Return the [X, Y] coordinate for the center point of the cell that contains the specified text.  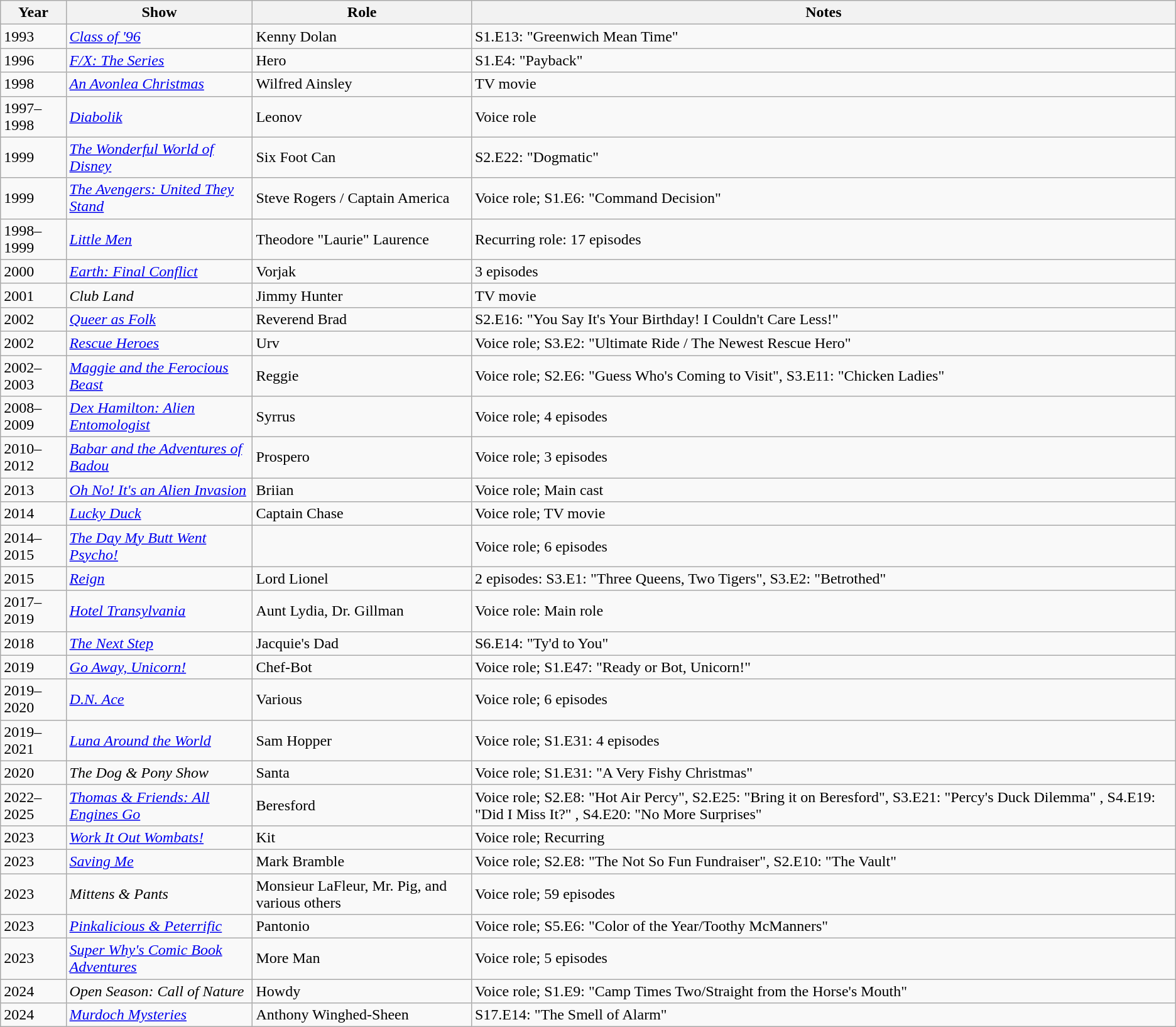
1997–1998 [33, 117]
Voice role; 3 episodes [823, 457]
2018 [33, 643]
Voice role; 4 episodes [823, 417]
Jacquie's Dad [362, 643]
Murdoch Mysteries [160, 1015]
Notes [823, 13]
Club Land [160, 295]
2020 [33, 773]
Sam Hopper [362, 740]
Reverend Brad [362, 319]
1998–1999 [33, 239]
Voice role; 59 episodes [823, 893]
Theodore "Laurie" Laurence [362, 239]
Babar and the Adventures of Badou [160, 457]
Howdy [362, 991]
2014–2015 [33, 546]
2022–2025 [33, 805]
Beresford [362, 805]
Lord Lionel [362, 579]
Open Season: Call of Nature [160, 991]
F/X: The Series [160, 60]
Lucky Duck [160, 514]
2019–2021 [33, 740]
Earth: Final Conflict [160, 271]
S6.E14: "Ty'd to You" [823, 643]
Syrrus [362, 417]
Diabolik [160, 117]
S1.E4: "Payback" [823, 60]
Wilfred Ainsley [362, 84]
2010–2012 [33, 457]
Voice role; Recurring [823, 837]
Voice role [823, 117]
An Avonlea Christmas [160, 84]
2008–2009 [33, 417]
Voice role; Main cast [823, 490]
Briian [362, 490]
Hotel Transylvania [160, 611]
Chef-Bot [362, 667]
Prospero [362, 457]
Aunt Lydia, Dr. Gillman [362, 611]
Voice role; S1.E31: "A Very Fishy Christmas" [823, 773]
Leonov [362, 117]
Captain Chase [362, 514]
2013 [33, 490]
2015 [33, 579]
Super Why's Comic Book Adventures [160, 959]
Voice role; S3.E2: "Ultimate Ride / The Newest Rescue Hero" [823, 343]
1993 [33, 36]
Vorjak [362, 271]
Jimmy Hunter [362, 295]
Luna Around the World [160, 740]
2019 [33, 667]
Voice role; 5 episodes [823, 959]
More Man [362, 959]
Anthony Winghed-Sheen [362, 1015]
Mittens & Pants [160, 893]
S1.E13: "Greenwich Mean Time" [823, 36]
Urv [362, 343]
Monsieur LaFleur, Mr. Pig, and various others [362, 893]
Queer as Folk [160, 319]
Reggie [362, 376]
Show [160, 13]
2001 [33, 295]
1996 [33, 60]
The Wonderful World of Disney [160, 157]
2002–2003 [33, 376]
2 episodes: S3.E1: "Three Queens, Two Tigers", S3.E2: "Betrothed" [823, 579]
Voice role: Main role [823, 611]
The Dog & Pony Show [160, 773]
Voice role; S1.E9: "Camp Times Two/Straight from the Horse's Mouth" [823, 991]
The Avengers: United They Stand [160, 198]
Hero [362, 60]
Dex Hamilton: Alien Entomologist [160, 417]
Role [362, 13]
Year [33, 13]
2014 [33, 514]
The Next Step [160, 643]
3 episodes [823, 271]
2019–2020 [33, 700]
Mark Bramble [362, 861]
S17.E14: "The Smell of Alarm" [823, 1015]
Pantonio [362, 926]
Kit [362, 837]
Voice role; S2.E8: "The Not So Fun Fundraiser", S2.E10: "The Vault" [823, 861]
Thomas & Friends: All Engines Go [160, 805]
Recurring role: 17 episodes [823, 239]
Voice role; S1.E31: 4 episodes [823, 740]
The Day My Butt Went Psycho! [160, 546]
Rescue Heroes [160, 343]
Six Foot Can [362, 157]
D.N. Ace [160, 700]
Steve Rogers / Captain America [362, 198]
Reign [160, 579]
Voice role; S1.E47: "Ready or Bot, Unicorn!" [823, 667]
Various [362, 700]
Santa [362, 773]
Work It Out Wombats! [160, 837]
Voice role; TV movie [823, 514]
S2.E22: "Dogmatic" [823, 157]
Voice role; S2.E6: "Guess Who's Coming to Visit", S3.E11: "Chicken Ladies" [823, 376]
S2.E16: "You Say It's Your Birthday! I Couldn't Care Less!" [823, 319]
Saving Me [160, 861]
2017–2019 [33, 611]
Go Away, Unicorn! [160, 667]
2000 [33, 271]
Class of '96 [160, 36]
Little Men [160, 239]
Pinkalicious & Peterrific [160, 926]
Oh No! It's an Alien Invasion [160, 490]
Kenny Dolan [362, 36]
Maggie and the Ferocious Beast [160, 376]
Voice role; S1.E6: "Command Decision" [823, 198]
1998 [33, 84]
Voice role; S5.E6: "Color of the Year/Toothy McManners" [823, 926]
